Return (x, y) of the center of cell containing provided text 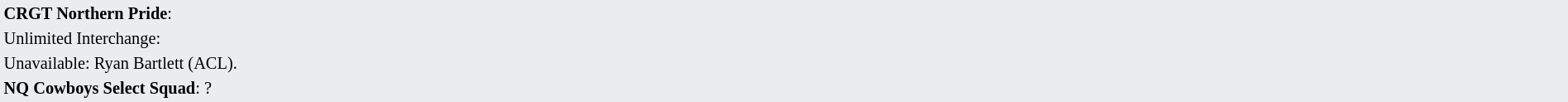
Unavailable: Ryan Bartlett (ACL). (784, 63)
Unlimited Interchange: (784, 38)
NQ Cowboys Select Squad: ? (784, 88)
CRGT Northern Pride: (784, 13)
